Capture the cell that displays the provided text and extract its [X, Y] central coordinate. 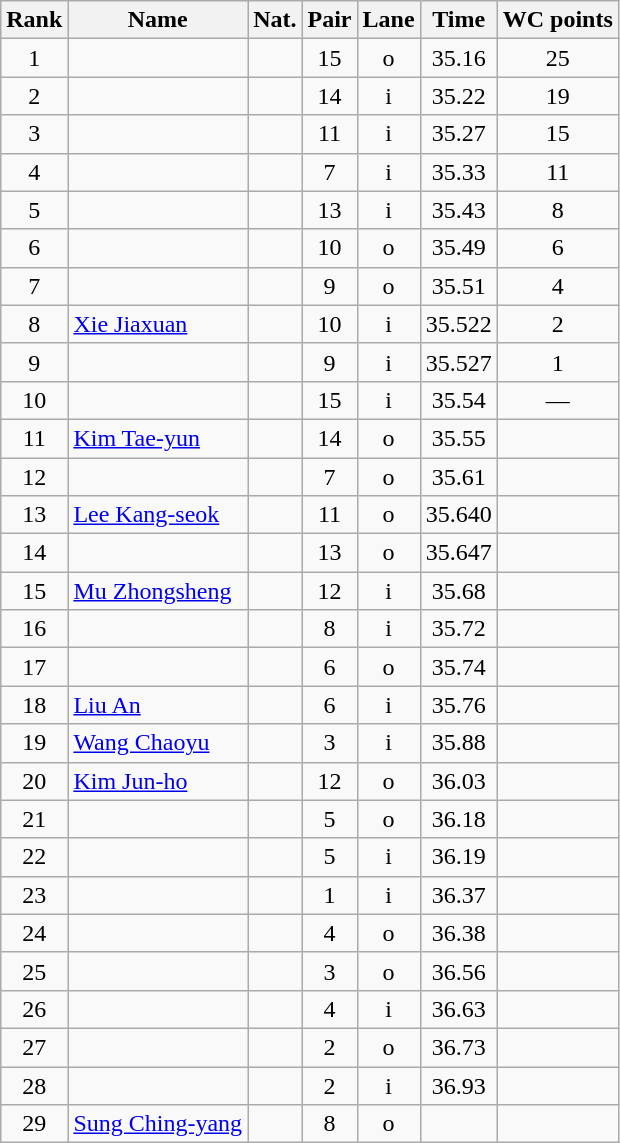
Kim Jun-ho [158, 781]
23 [34, 895]
Liu An [158, 705]
24 [34, 933]
Name [158, 20]
Time [458, 20]
Sung Ching-yang [158, 1124]
36.93 [458, 1085]
35.49 [458, 248]
WC points [558, 20]
35.640 [458, 515]
35.88 [458, 743]
Wang Chaoyu [158, 743]
35.72 [458, 629]
35.16 [458, 58]
— [558, 400]
36.63 [458, 1009]
35.522 [458, 324]
16 [34, 629]
Lane [388, 20]
26 [34, 1009]
17 [34, 667]
Rank [34, 20]
Mu Zhongsheng [158, 591]
29 [34, 1124]
35.55 [458, 438]
35.527 [458, 362]
35.74 [458, 667]
22 [34, 857]
35.61 [458, 477]
35.33 [458, 172]
36.18 [458, 819]
18 [34, 705]
28 [34, 1085]
Kim Tae-yun [158, 438]
20 [34, 781]
35.51 [458, 286]
36.37 [458, 895]
21 [34, 819]
35.22 [458, 96]
35.27 [458, 134]
36.73 [458, 1047]
35.54 [458, 400]
Pair [330, 20]
36.56 [458, 971]
Nat. [275, 20]
35.68 [458, 591]
35.647 [458, 553]
Xie Jiaxuan [158, 324]
35.76 [458, 705]
Lee Kang-seok [158, 515]
36.38 [458, 933]
27 [34, 1047]
35.43 [458, 210]
36.19 [458, 857]
36.03 [458, 781]
